Locate the cell with the specified text and output its (x, y) center coordinate. 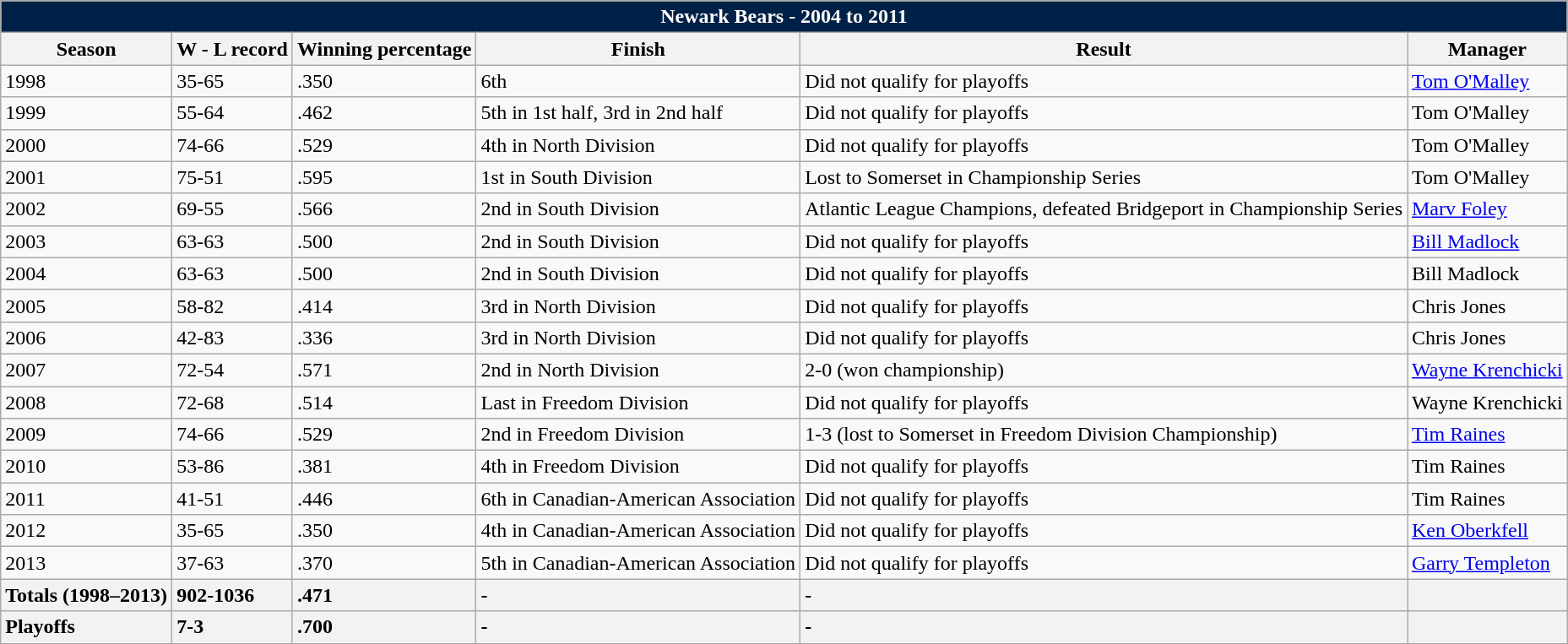
2003 (86, 241)
1-3 (lost to Somerset in Freedom Division Championship) (1104, 435)
W - L record (233, 49)
75-51 (233, 177)
58-82 (233, 306)
2004 (86, 273)
2011 (86, 499)
Marv Foley (1487, 209)
Totals (1998–2013) (86, 595)
Playoffs (86, 627)
Lost to Somerset in Championship Series (1104, 177)
2000 (86, 145)
2-0 (won championship) (1104, 370)
.336 (384, 338)
Winning percentage (384, 49)
2001 (86, 177)
902-1036 (233, 595)
53-86 (233, 467)
.370 (384, 563)
2009 (86, 435)
2005 (86, 306)
37-63 (233, 563)
2012 (86, 531)
Ken Oberkfell (1487, 531)
6th in Canadian-American Association (638, 499)
41-51 (233, 499)
Garry Templeton (1487, 563)
.381 (384, 467)
2010 (86, 467)
5th in 1st half, 3rd in 2nd half (638, 113)
2006 (86, 338)
.571 (384, 370)
.414 (384, 306)
2nd in North Division (638, 370)
.595 (384, 177)
.471 (384, 595)
Atlantic League Champions, defeated Bridgeport in Championship Series (1104, 209)
4th in North Division (638, 145)
2008 (86, 403)
1st in South Division (638, 177)
.514 (384, 403)
42-83 (233, 338)
.566 (384, 209)
2002 (86, 209)
55-64 (233, 113)
2nd in Freedom Division (638, 435)
.446 (384, 499)
2013 (86, 563)
Last in Freedom Division (638, 403)
4th in Freedom Division (638, 467)
Manager (1487, 49)
2007 (86, 370)
Newark Bears - 2004 to 2011 (784, 17)
72-54 (233, 370)
7-3 (233, 627)
69-55 (233, 209)
4th in Canadian-American Association (638, 531)
72-68 (233, 403)
Result (1104, 49)
1999 (86, 113)
6th (638, 81)
5th in Canadian-American Association (638, 563)
Finish (638, 49)
1998 (86, 81)
.462 (384, 113)
.700 (384, 627)
Season (86, 49)
